Return [X, Y] of the center of cell containing provided text 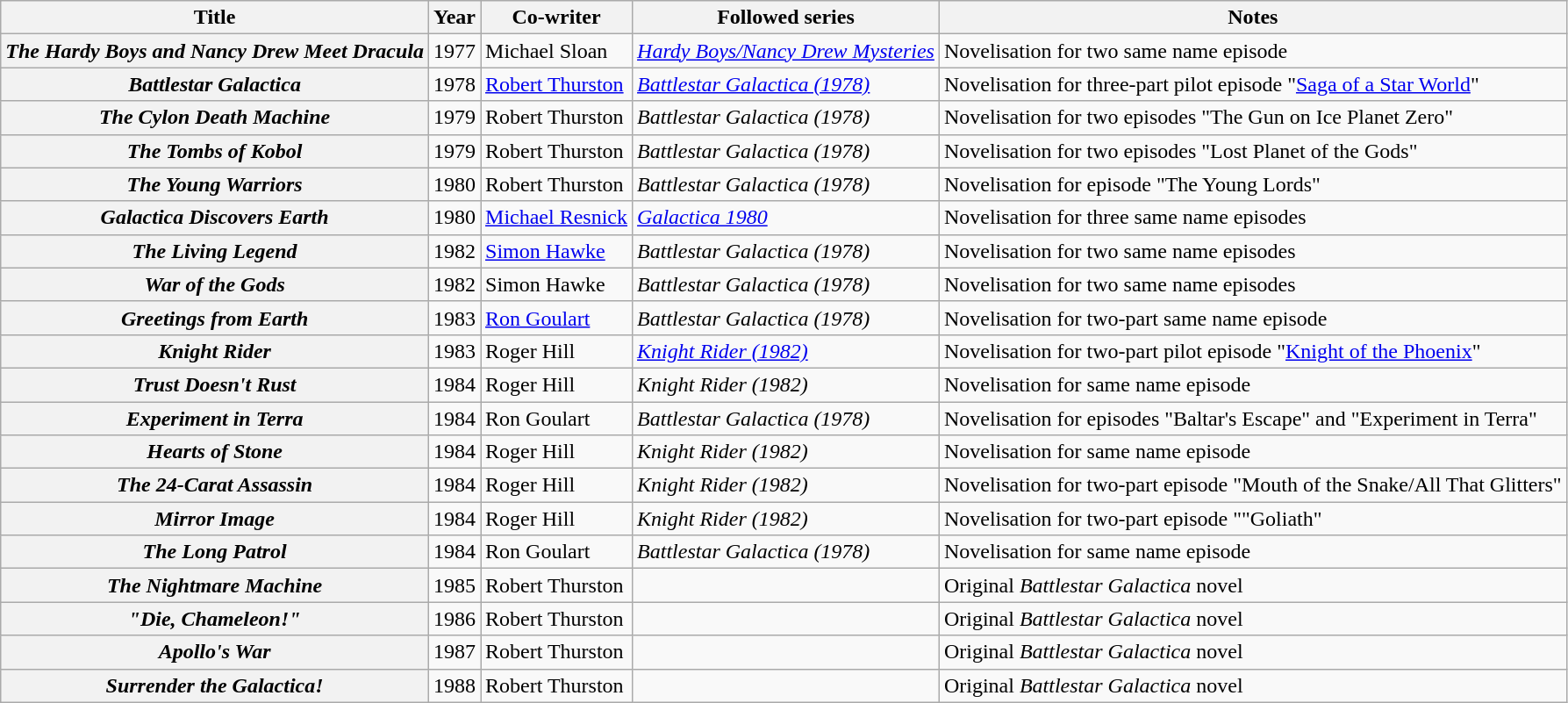
"Die, Chameleon!" [215, 619]
The Living Legend [215, 251]
1988 [455, 685]
Novelisation for two-part episode ""Goliath" [1253, 519]
Galactica 1980 [786, 218]
The Young Warriors [215, 184]
War of the Gods [215, 284]
The Hardy Boys and Nancy Drew Meet Dracula [215, 51]
Novelisation for episodes "Baltar's Escape" and "Experiment in Terra" [1253, 419]
Novelisation for two episodes "Lost Planet of the Gods" [1253, 151]
Galactica Discovers Earth [215, 218]
Novelisation for two same name episode [1253, 51]
Hardy Boys/Nancy Drew Mysteries [786, 51]
Surrender the Galactica! [215, 685]
Apollo's War [215, 652]
Hearts of Stone [215, 452]
Novelisation for three same name episodes [1253, 218]
Novelisation for three-part pilot episode "Saga of a Star World" [1253, 84]
The Nightmare Machine [215, 585]
Mirror Image [215, 519]
Greetings from Earth [215, 318]
Novelisation for episode "The Young Lords" [1253, 184]
Michael Resnick [556, 218]
Novelisation for two-part episode "Mouth of the Snake/All That Glitters" [1253, 485]
Novelisation for two-part pilot episode "Knight of the Phoenix" [1253, 351]
1977 [455, 51]
The 24-Carat Assassin [215, 485]
The Tombs of Kobol [215, 151]
1987 [455, 652]
Title [215, 18]
1978 [455, 84]
Co-writer [556, 18]
Followed series [786, 18]
Year [455, 18]
The Cylon Death Machine [215, 118]
Novelisation for two-part same name episode [1253, 318]
The Long Patrol [215, 552]
1985 [455, 585]
Knight Rider [215, 351]
Notes [1253, 18]
1986 [455, 619]
Experiment in Terra [215, 419]
Novelisation for two episodes "The Gun on Ice Planet Zero" [1253, 118]
Trust Doesn't Rust [215, 384]
Michael Sloan [556, 51]
Battlestar Galactica [215, 84]
